Find where the given text appears and provide that cell's center as [X, Y] coordinate. 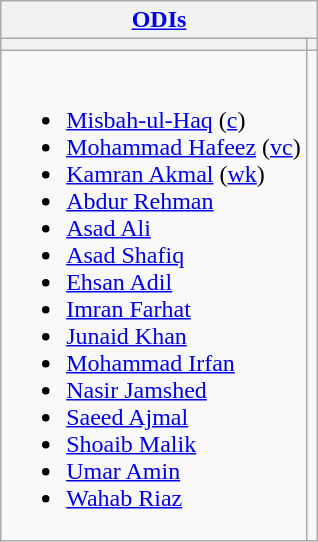
ODIs [160, 20]
